Locate the cell with the specified text and output its (x, y) center coordinate. 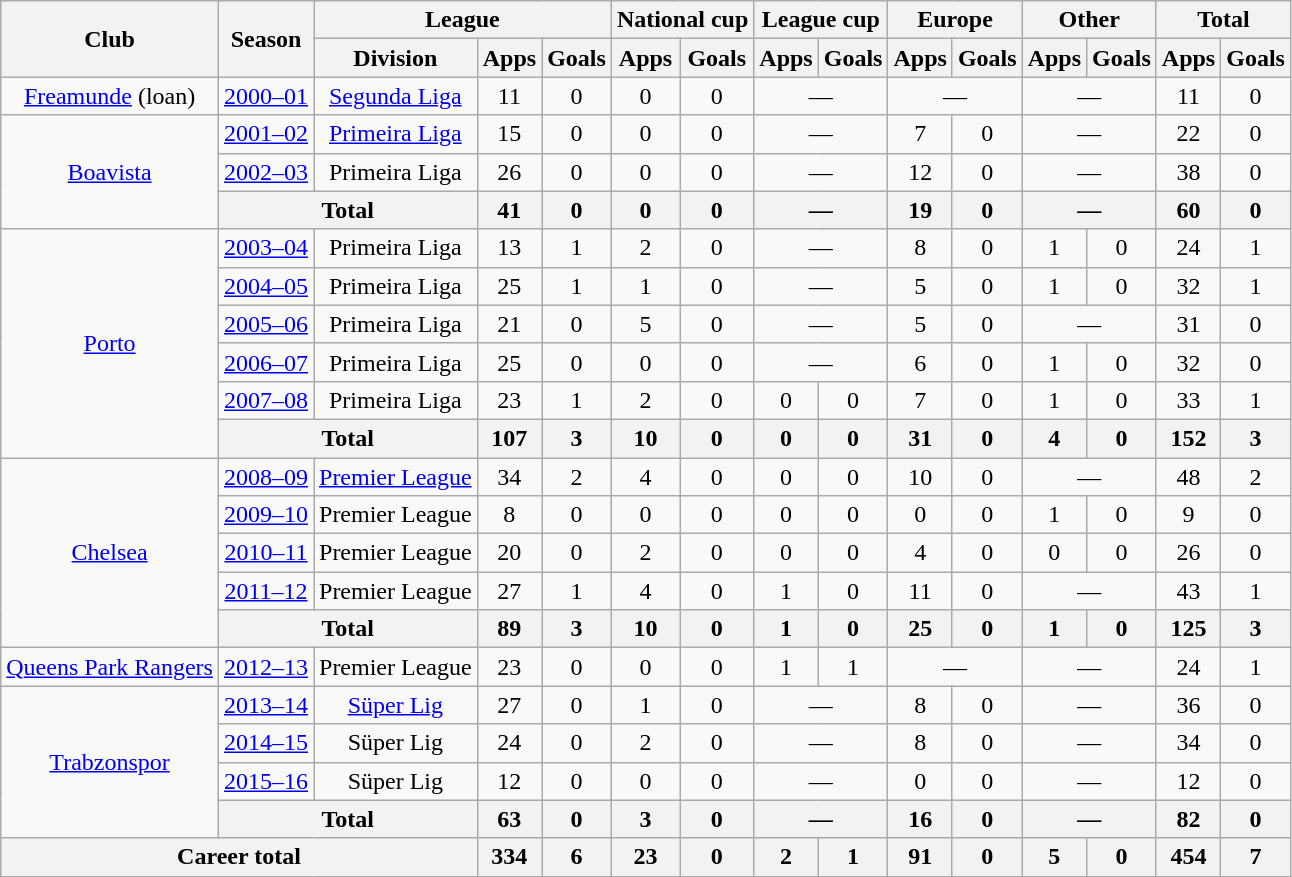
36 (1188, 705)
2013–14 (266, 705)
91 (920, 857)
2004–05 (266, 286)
16 (920, 819)
63 (509, 819)
Trabzonspor (110, 762)
21 (509, 324)
Boavista (110, 172)
Club (110, 39)
2000–01 (266, 96)
107 (509, 438)
334 (509, 857)
33 (1188, 400)
2015–16 (266, 781)
2007–08 (266, 400)
125 (1188, 629)
82 (1188, 819)
Other (1089, 20)
15 (509, 134)
League cup (821, 20)
38 (1188, 172)
2012–13 (266, 667)
Porto (110, 343)
2014–15 (266, 743)
Segunda Liga (396, 96)
Division (396, 58)
89 (509, 629)
Chelsea (110, 553)
20 (509, 553)
454 (1188, 857)
13 (509, 248)
43 (1188, 591)
2005–06 (266, 324)
2002–03 (266, 172)
152 (1188, 438)
Freamunde (loan) (110, 96)
National cup (682, 20)
League (463, 20)
19 (920, 210)
2010–11 (266, 553)
2009–10 (266, 515)
60 (1188, 210)
41 (509, 210)
2006–07 (266, 362)
9 (1188, 515)
2011–12 (266, 591)
2008–09 (266, 477)
Career total (239, 857)
Queens Park Rangers (110, 667)
Europe (955, 20)
48 (1188, 477)
2003–04 (266, 248)
2001–02 (266, 134)
Season (266, 39)
22 (1188, 134)
